Identify which cell holds the provided text, then report its (x, y) central coordinate. 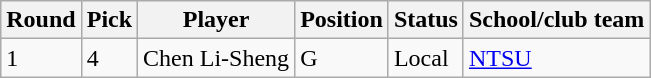
Local (426, 58)
School/club team (556, 20)
Player (216, 20)
G (342, 58)
1 (41, 58)
Position (342, 20)
NTSU (556, 58)
Round (41, 20)
Status (426, 20)
Pick (109, 20)
4 (109, 58)
Chen Li-Sheng (216, 58)
